Return [X, Y] of the center of cell containing provided text 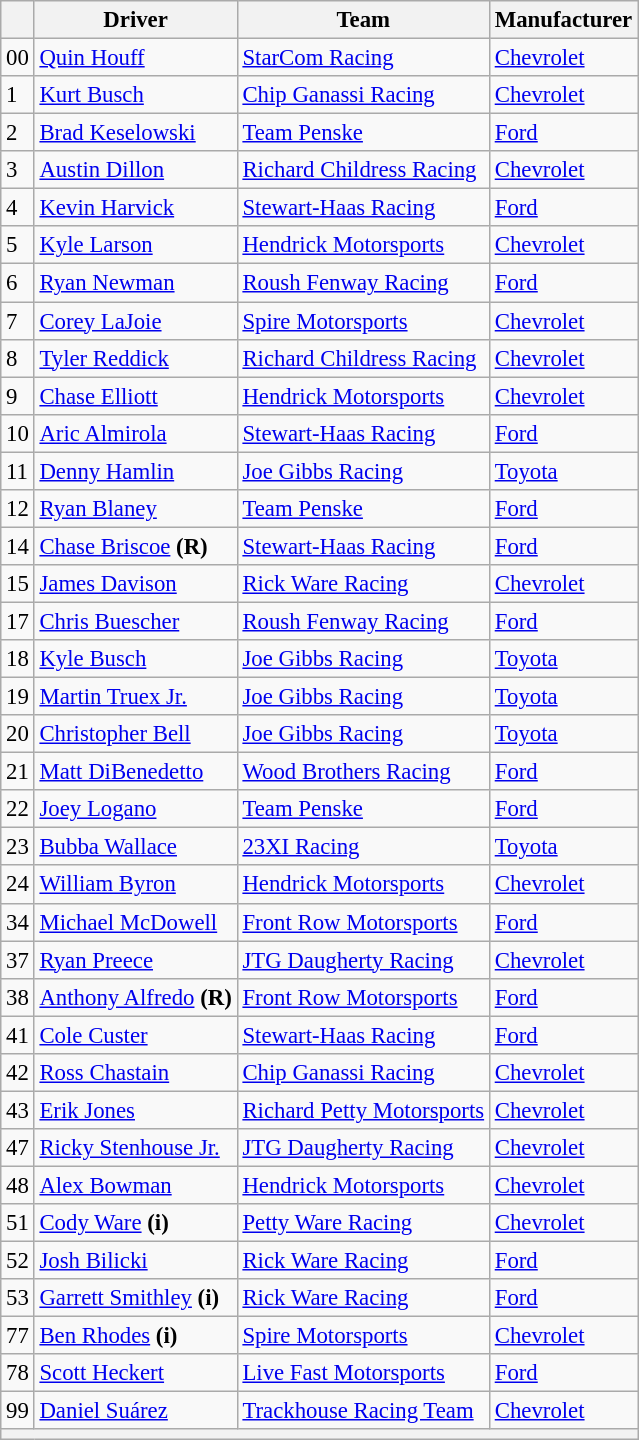
Tyler Reddick [136, 358]
20 [18, 734]
12 [18, 509]
38 [18, 997]
1 [18, 95]
Daniel Suárez [136, 1411]
48 [18, 1185]
Christopher Bell [136, 734]
Chris Buescher [136, 621]
5 [18, 245]
Team [363, 20]
7 [18, 321]
10 [18, 433]
Michael McDowell [136, 922]
4 [18, 208]
Scott Heckert [136, 1373]
Joey Logano [136, 809]
47 [18, 1148]
21 [18, 772]
41 [18, 1035]
Trackhouse Racing Team [363, 1411]
Cole Custer [136, 1035]
Ross Chastain [136, 1073]
William Byron [136, 885]
Aric Almirola [136, 433]
Erik Jones [136, 1110]
Denny Hamlin [136, 471]
42 [18, 1073]
Ryan Preece [136, 960]
Corey LaJoie [136, 321]
00 [18, 58]
34 [18, 922]
14 [18, 546]
23 [18, 847]
Kevin Harvick [136, 208]
Alex Bowman [136, 1185]
2 [18, 133]
9 [18, 396]
Kurt Busch [136, 95]
Ben Rhodes (i) [136, 1336]
Petty Ware Racing [363, 1223]
Richard Petty Motorsports [363, 1110]
Josh Bilicki [136, 1261]
Matt DiBenedetto [136, 772]
24 [18, 885]
99 [18, 1411]
37 [18, 960]
Wood Brothers Racing [363, 772]
17 [18, 621]
53 [18, 1298]
Brad Keselowski [136, 133]
19 [18, 697]
Cody Ware (i) [136, 1223]
James Davison [136, 584]
8 [18, 358]
Ryan Newman [136, 283]
18 [18, 659]
15 [18, 584]
77 [18, 1336]
11 [18, 471]
Austin Dillon [136, 170]
Chase Elliott [136, 396]
Driver [136, 20]
6 [18, 283]
51 [18, 1223]
Martin Truex Jr. [136, 697]
Garrett Smithley (i) [136, 1298]
78 [18, 1373]
Anthony Alfredo (R) [136, 997]
Chase Briscoe (R) [136, 546]
Live Fast Motorsports [363, 1373]
StarCom Racing [363, 58]
Ricky Stenhouse Jr. [136, 1148]
3 [18, 170]
Kyle Larson [136, 245]
23XI Racing [363, 847]
Bubba Wallace [136, 847]
Ryan Blaney [136, 509]
Quin Houff [136, 58]
22 [18, 809]
Manufacturer [563, 20]
52 [18, 1261]
Kyle Busch [136, 659]
43 [18, 1110]
